Scan for the cell matching the given text and deliver its [X, Y] coordinate at center. 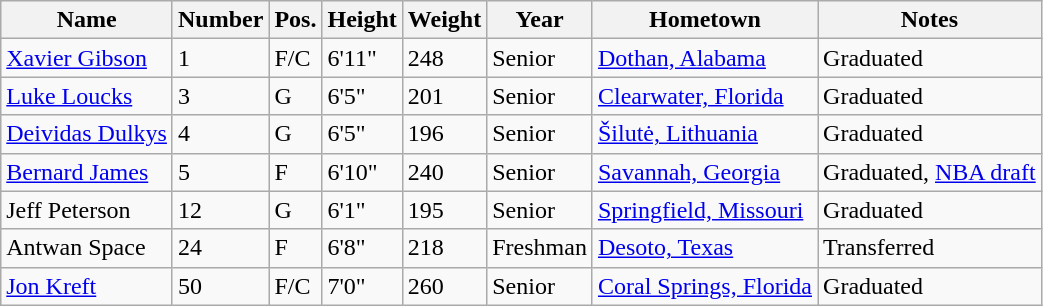
7'0" [362, 286]
Name [87, 20]
Xavier Gibson [87, 58]
Number [220, 20]
Graduated, NBA draft [930, 172]
Freshman [540, 248]
195 [444, 210]
Height [362, 20]
Dothan, Alabama [704, 58]
Coral Springs, Florida [704, 286]
24 [220, 248]
240 [444, 172]
6'8" [362, 248]
6'1" [362, 210]
196 [444, 134]
Pos. [296, 20]
Notes [930, 20]
Springfield, Missouri [704, 210]
Savannah, Georgia [704, 172]
Deividas Dulkys [87, 134]
3 [220, 96]
218 [444, 248]
Jeff Peterson [87, 210]
5 [220, 172]
Hometown [704, 20]
6'11" [362, 58]
Antwan Space [87, 248]
12 [220, 210]
248 [444, 58]
Transferred [930, 248]
1 [220, 58]
201 [444, 96]
4 [220, 134]
Desoto, Texas [704, 248]
Clearwater, Florida [704, 96]
Weight [444, 20]
Luke Loucks [87, 96]
Jon Kreft [87, 286]
6'10" [362, 172]
Bernard James [87, 172]
Šilutė, Lithuania [704, 134]
Year [540, 20]
260 [444, 286]
50 [220, 286]
